Pinpoint the cell where the given text exists, returning its (x, y) midpoint coordinate. 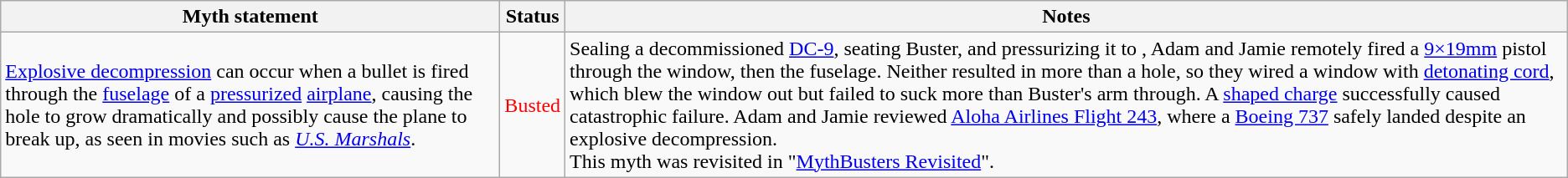
Status (533, 17)
Notes (1067, 17)
Myth statement (250, 17)
Busted (533, 105)
